Find where the given text appears and provide that cell's center as (x, y) coordinate. 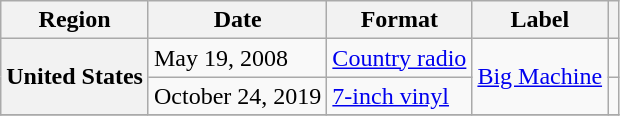
October 24, 2019 (237, 96)
Label (540, 20)
Region (75, 20)
Format (400, 20)
Big Machine (540, 77)
May 19, 2008 (237, 58)
Country radio (400, 58)
United States (75, 77)
Date (237, 20)
7-inch vinyl (400, 96)
